Return [x, y] of the center of cell containing provided text 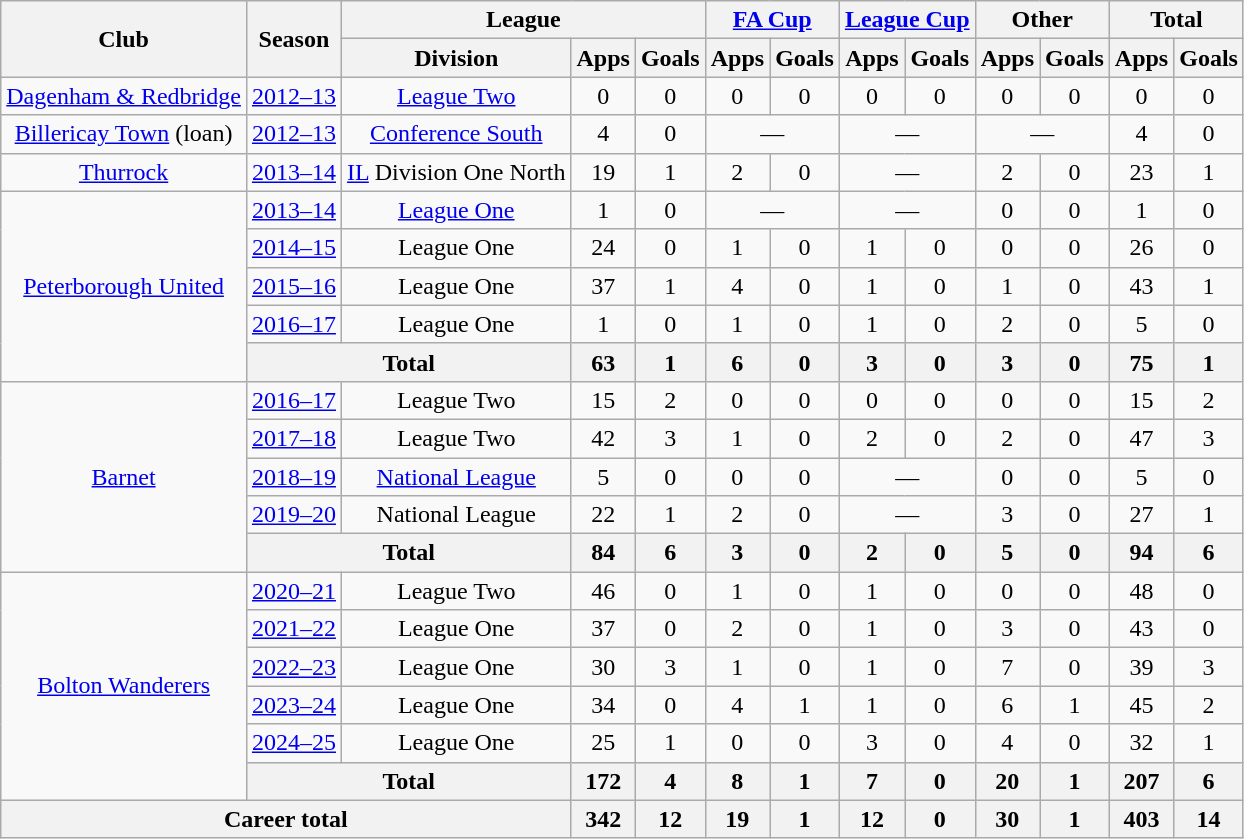
47 [1141, 438]
2015–16 [294, 286]
20 [1007, 781]
2023–24 [294, 705]
22 [603, 515]
2018–19 [294, 477]
Dagenham & Redbridge [124, 96]
2024–25 [294, 743]
Other [1042, 20]
75 [1141, 362]
Conference South [456, 134]
Club [124, 39]
2021–22 [294, 629]
Division [456, 58]
207 [1141, 781]
23 [1141, 172]
Career total [286, 819]
League Cup [907, 20]
2020–21 [294, 591]
FA Cup [772, 20]
Peterborough United [124, 286]
172 [603, 781]
25 [603, 743]
League [523, 20]
IL Division One North [456, 172]
Billericay Town (loan) [124, 134]
Season [294, 39]
63 [603, 362]
46 [603, 591]
2022–23 [294, 667]
24 [603, 248]
32 [1141, 743]
342 [603, 819]
403 [1141, 819]
34 [603, 705]
Barnet [124, 476]
94 [1141, 553]
2019–20 [294, 515]
2014–15 [294, 248]
Thurrock [124, 172]
26 [1141, 248]
14 [1209, 819]
45 [1141, 705]
2017–18 [294, 438]
42 [603, 438]
48 [1141, 591]
27 [1141, 515]
39 [1141, 667]
8 [737, 781]
Bolton Wanderers [124, 686]
84 [603, 553]
